From the cell containing the given text, extract its center point as (X, Y) coordinate. 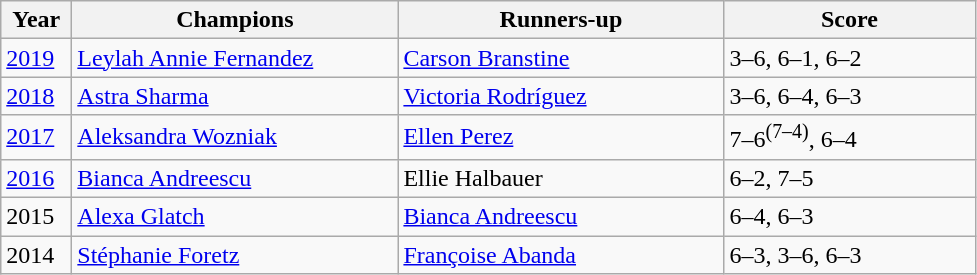
3–6, 6–1, 6–2 (850, 58)
Champions (235, 20)
Françoise Abanda (561, 255)
Ellie Halbauer (561, 178)
Leylah Annie Fernandez (235, 58)
Stéphanie Foretz (235, 255)
Runners-up (561, 20)
6–2, 7–5 (850, 178)
6–4, 6–3 (850, 217)
2016 (36, 178)
Alexa Glatch (235, 217)
Year (36, 20)
2017 (36, 138)
7–6(7–4), 6–4 (850, 138)
3–6, 6–4, 6–3 (850, 96)
Ellen Perez (561, 138)
2018 (36, 96)
2014 (36, 255)
Carson Branstine (561, 58)
Score (850, 20)
2019 (36, 58)
Astra Sharma (235, 96)
Aleksandra Wozniak (235, 138)
6–3, 3–6, 6–3 (850, 255)
2015 (36, 217)
Victoria Rodríguez (561, 96)
